Return [X, Y] of the center of cell containing provided text 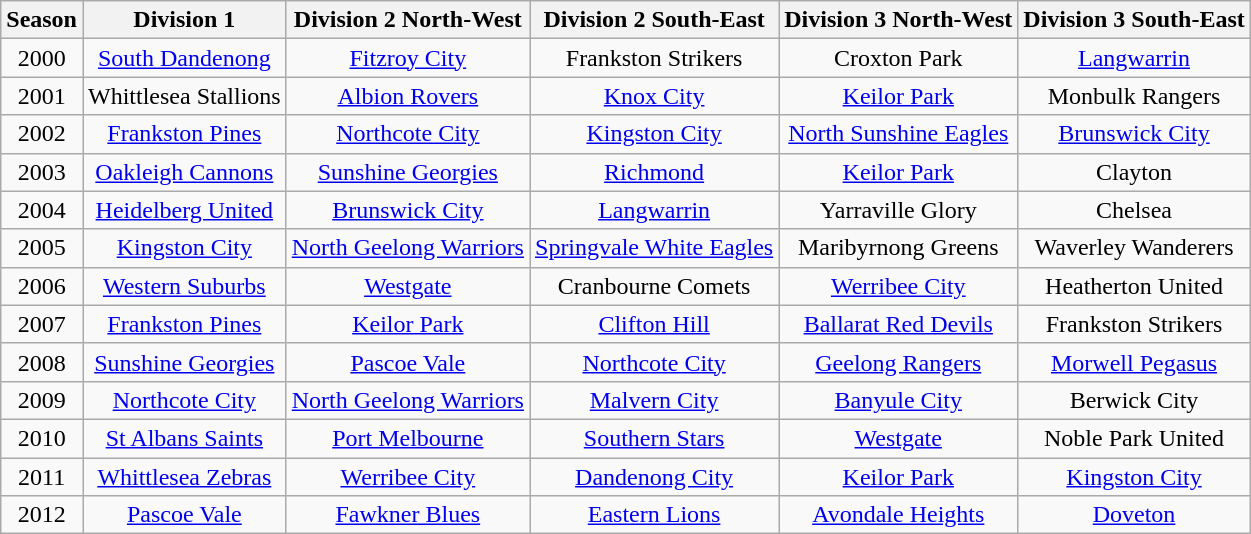
Waverley Wanderers [1134, 248]
Western Suburbs [184, 286]
Fawkner Blues [408, 515]
2002 [42, 134]
Geelong Rangers [898, 362]
Monbulk Rangers [1134, 96]
Port Melbourne [408, 438]
Richmond [654, 172]
Knox City [654, 96]
Malvern City [654, 400]
Berwick City [1134, 400]
2009 [42, 400]
North Sunshine Eagles [898, 134]
Springvale White Eagles [654, 248]
2007 [42, 324]
Avondale Heights [898, 515]
Yarraville Glory [898, 210]
Whittlesea Zebras [184, 477]
2004 [42, 210]
2000 [42, 58]
2010 [42, 438]
Morwell Pegasus [1134, 362]
2001 [42, 96]
Clayton [1134, 172]
Division 3 South-East [1134, 20]
Season [42, 20]
South Dandenong [184, 58]
Heatherton United [1134, 286]
2005 [42, 248]
2006 [42, 286]
Banyule City [898, 400]
Division 2 North-West [408, 20]
Whittlesea Stallions [184, 96]
Chelsea [1134, 210]
Fitzroy City [408, 58]
Albion Rovers [408, 96]
Division 1 [184, 20]
Eastern Lions [654, 515]
2011 [42, 477]
Noble Park United [1134, 438]
Clifton Hill [654, 324]
Maribyrnong Greens [898, 248]
Southern Stars [654, 438]
Oakleigh Cannons [184, 172]
Division 3 North-West [898, 20]
Croxton Park [898, 58]
Heidelberg United [184, 210]
St Albans Saints [184, 438]
2012 [42, 515]
2008 [42, 362]
Dandenong City [654, 477]
Ballarat Red Devils [898, 324]
2003 [42, 172]
Cranbourne Comets [654, 286]
Doveton [1134, 515]
Division 2 South-East [654, 20]
